Search for the cell housing the specified text and yield its [x, y] center coordinate. 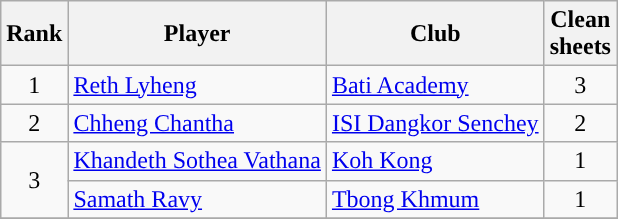
ISI Dangkor Senchey [435, 123]
Club [435, 34]
Player [198, 34]
Bati Academy [435, 85]
Rank [34, 34]
Khandeth Sothea Vathana [198, 161]
Chheng Chantha [198, 123]
Samath Ravy [198, 199]
Reth Lyheng [198, 85]
Koh Kong [435, 161]
Tbong Khmum [435, 199]
Cleansheets [580, 34]
